Identify which cell holds the provided text, then report its [X, Y] central coordinate. 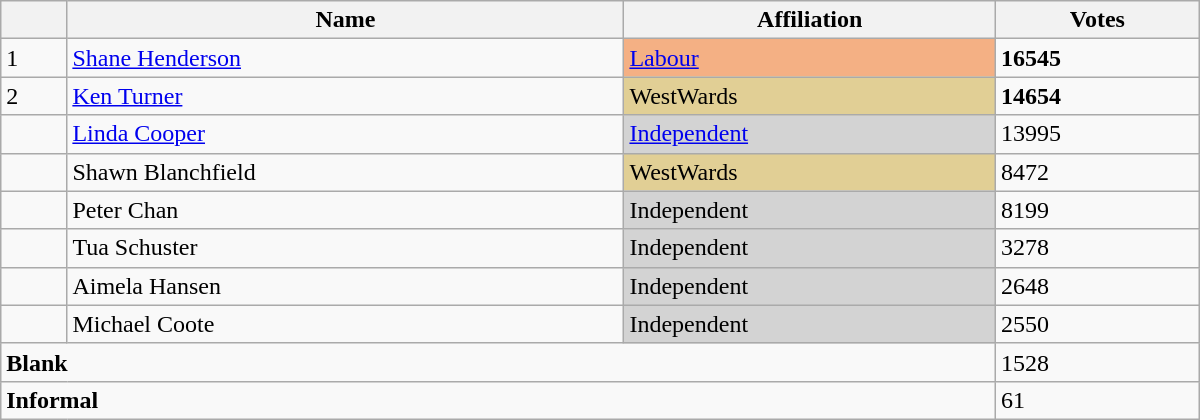
Blank [498, 362]
61 [1098, 400]
Tua Schuster [346, 248]
Affiliation [810, 20]
Shawn Blanchfield [346, 172]
13995 [1098, 134]
8199 [1098, 210]
14654 [1098, 96]
Informal [498, 400]
Ken Turner [346, 96]
Shane Henderson [346, 58]
2550 [1098, 324]
3278 [1098, 248]
Aimela Hansen [346, 286]
2 [34, 96]
2648 [1098, 286]
Linda Cooper [346, 134]
8472 [1098, 172]
Name [346, 20]
Votes [1098, 20]
Michael Coote [346, 324]
16545 [1098, 58]
Peter Chan [346, 210]
Labour [810, 58]
1528 [1098, 362]
1 [34, 58]
